Capture the cell that displays the provided text and extract its (X, Y) central coordinate. 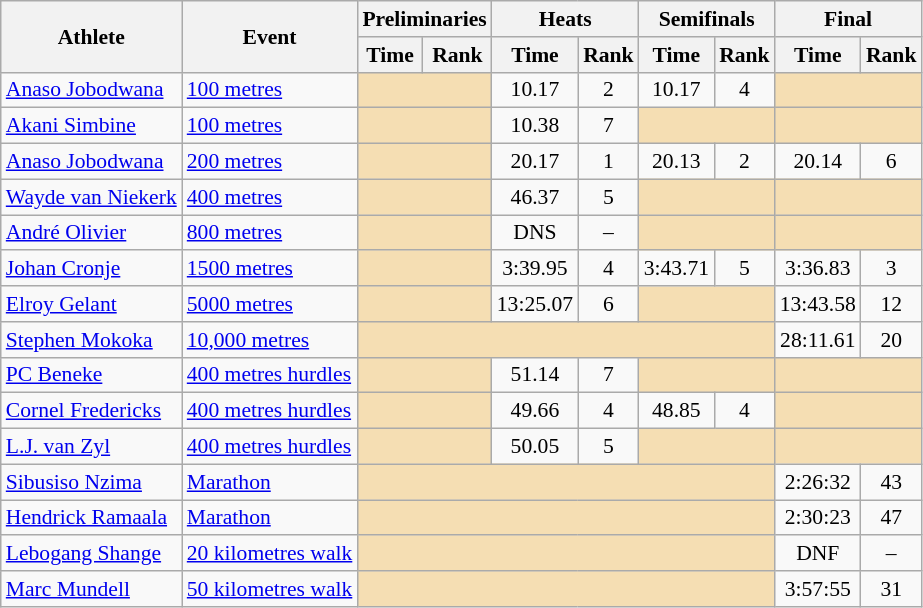
10,000 metres (270, 340)
Preliminaries (424, 19)
Event (270, 36)
3 (892, 269)
André Olivier (92, 233)
800 metres (270, 233)
28:11.61 (818, 340)
13:43.58 (818, 304)
1500 metres (270, 269)
DNS (535, 233)
48.85 (676, 411)
PC Beneke (92, 375)
5000 metres (270, 304)
10.38 (535, 126)
20 kilometres walk (270, 554)
3:39.95 (535, 269)
47 (892, 518)
20 (892, 340)
20.13 (676, 162)
DNF (818, 554)
Stephen Mokoka (92, 340)
Lebogang Shange (92, 554)
Semifinals (707, 19)
51.14 (535, 375)
2:26:32 (818, 482)
50 kilometres walk (270, 589)
Athlete (92, 36)
200 metres (270, 162)
31 (892, 589)
L.J. van Zyl (92, 447)
3:43.71 (676, 269)
50.05 (535, 447)
46.37 (535, 197)
Hendrick Ramaala (92, 518)
Elroy Gelant (92, 304)
Wayde van Niekerk (92, 197)
43 (892, 482)
49.66 (535, 411)
2:30:23 (818, 518)
Sibusiso Nzima (92, 482)
13:25.07 (535, 304)
3:57:55 (818, 589)
12 (892, 304)
3:36.83 (818, 269)
20.14 (818, 162)
Cornel Fredericks (92, 411)
400 metres (270, 197)
Heats (566, 19)
Marc Mundell (92, 589)
1 (608, 162)
20.17 (535, 162)
Akani Simbine (92, 126)
Final (848, 19)
Johan Cronje (92, 269)
